Return the (x, y) coordinate for the center point of the cell that contains the specified text.  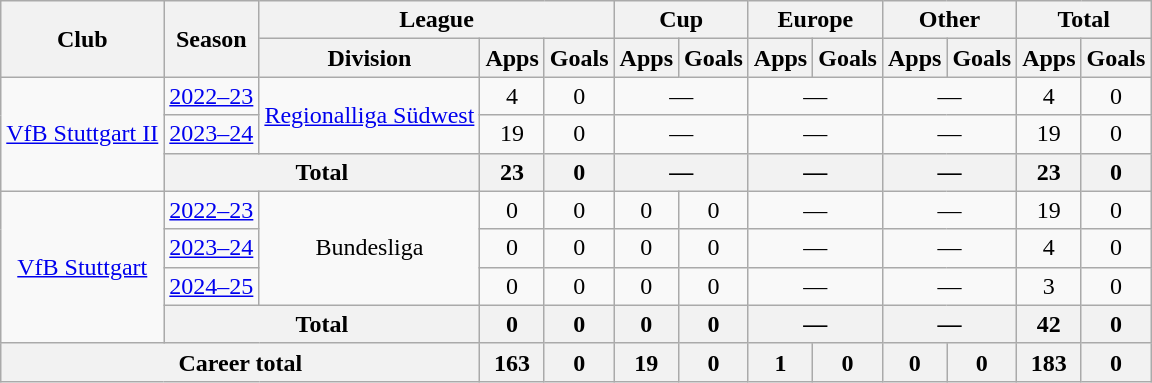
Career total (240, 362)
Bundesliga (370, 248)
42 (1049, 324)
VfB Stuttgart (82, 267)
Club (82, 39)
3 (1049, 286)
Division (370, 58)
VfB Stuttgart II (82, 134)
League (436, 20)
2024–25 (212, 286)
Other (949, 20)
1 (780, 362)
Season (212, 39)
Europe (815, 20)
183 (1049, 362)
Cup (681, 20)
Regionalliga Südwest (370, 115)
163 (512, 362)
